Pinpoint the cell where the given text exists, returning its [x, y] midpoint coordinate. 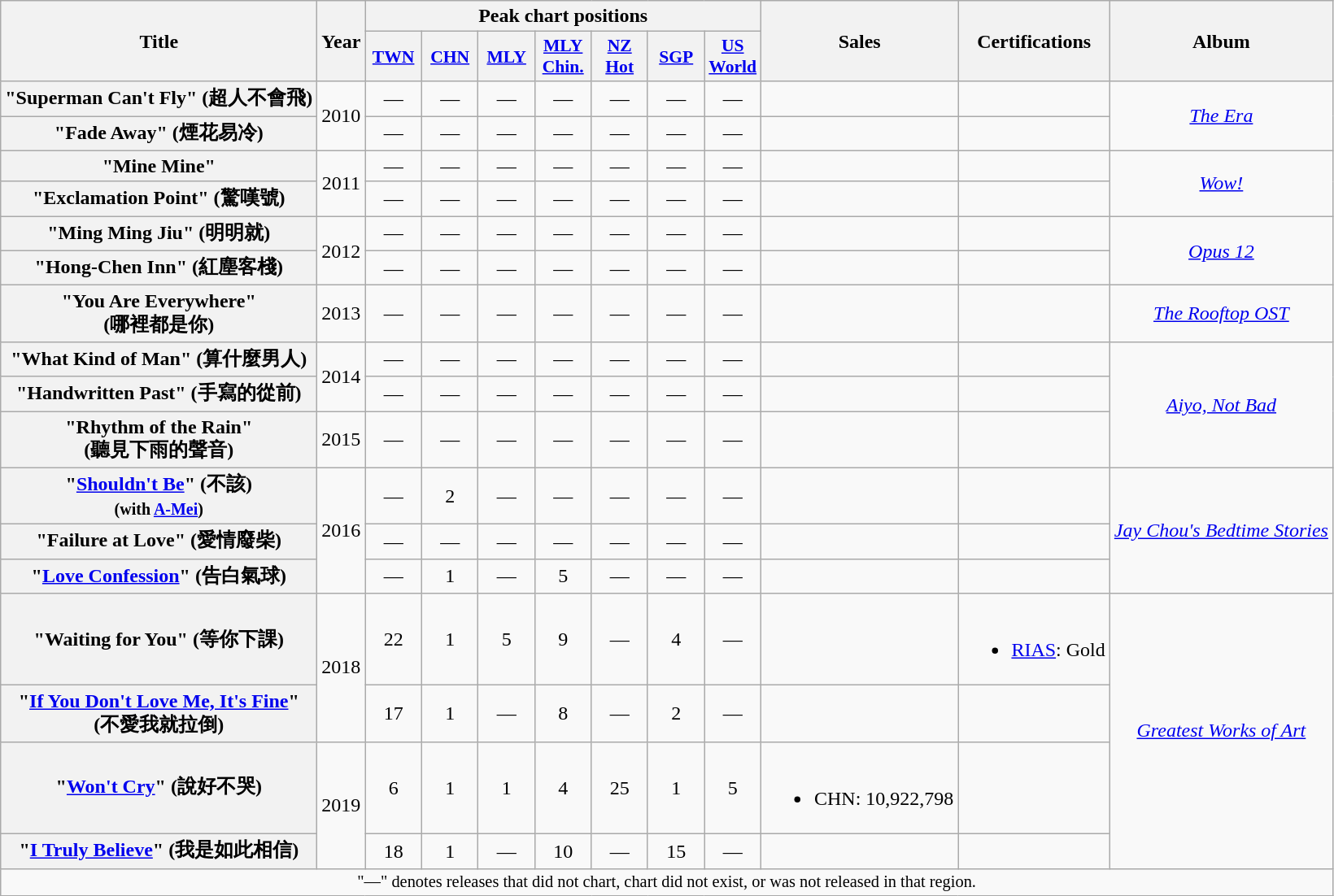
CHN [450, 57]
"If You Don't Love Me, It's Fine" (不愛我就拉倒) [159, 714]
NZHot [620, 57]
Jay Chou's Bedtime Stories [1221, 530]
Year [342, 41]
"What Kind of Man" (算什麼男人) [159, 359]
10 [563, 850]
"I Truly Believe" (我是如此相信) [159, 850]
USWorld [733, 57]
MLYChin. [563, 57]
2015 [342, 440]
Sales [859, 41]
18 [394, 850]
8 [563, 714]
"Ming Ming Jiu" (明明就) [159, 234]
22 [394, 639]
2013 [342, 314]
"Won't Cry" (說好不哭) [159, 787]
"—" denotes releases that did not chart, chart did not exist, or was not released in that region. [667, 882]
15 [676, 850]
2018 [342, 668]
MLY [507, 57]
9 [563, 639]
Wow! [1221, 184]
2012 [342, 250]
"Shouldn't Be" (不該)(with A-Mei) [159, 496]
TWN [394, 57]
2016 [342, 530]
"You Are Everywhere"(哪裡都是你) [159, 314]
Greatest Works of Art [1221, 731]
"Love Confession" (告白氣球) [159, 576]
"Superman Can't Fly" (超人不會飛) [159, 99]
The Rooftop OST [1221, 314]
"Hong-Chen Inn" (紅塵客棧) [159, 268]
The Era [1221, 115]
Aiyo, Not Bad [1221, 405]
RIAS: Gold [1034, 639]
SGP [676, 57]
2011 [342, 184]
17 [394, 714]
2019 [342, 805]
CHN: 10,922,798 [859, 787]
Peak chart positions [563, 16]
"Mine Mine" [159, 166]
Opus 12 [1221, 250]
Certifications [1034, 41]
"Handwritten Past" (手寫的從前) [159, 394]
Album [1221, 41]
6 [394, 787]
"Waiting for You" (等你下課) [159, 639]
2014 [342, 376]
Title [159, 41]
"Fade Away" (煙花易冷) [159, 133]
"Rhythm of the Rain"(聽見下雨的聲音) [159, 440]
"Exclamation Point" (驚嘆號) [159, 198]
"Failure at Love" (愛情廢柴) [159, 542]
2010 [342, 115]
25 [620, 787]
